Determine the [X, Y] coordinate at the center of the cell enclosing the given text.  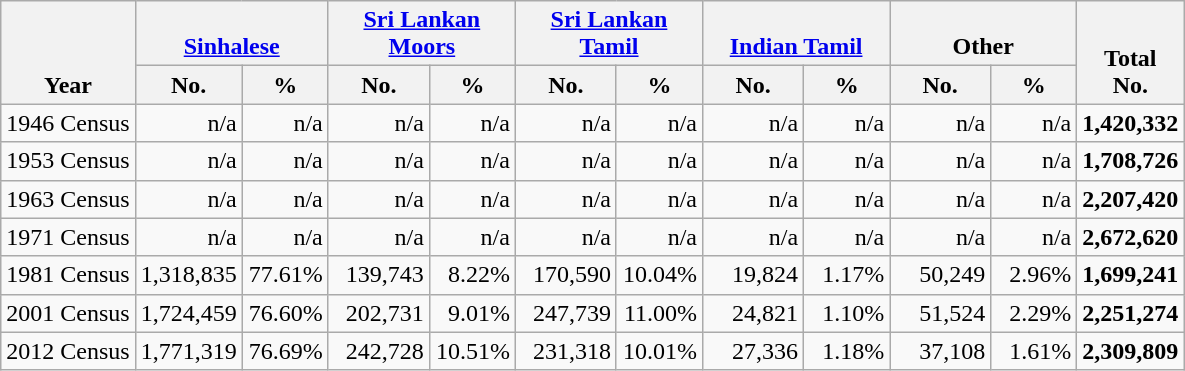
1,420,332 [1130, 123]
1.10% [847, 313]
1981 Census [68, 275]
19,824 [754, 275]
1963 Census [68, 199]
51,524 [940, 313]
1,771,319 [188, 351]
10.51% [472, 351]
9.01% [472, 313]
37,108 [940, 351]
1946 Census [68, 123]
10.04% [659, 275]
1.18% [847, 351]
2,207,420 [1130, 199]
1,724,459 [188, 313]
1971 Census [68, 237]
1953 Census [68, 161]
139,743 [378, 275]
2.96% [1034, 275]
1.61% [1034, 351]
231,318 [566, 351]
170,590 [566, 275]
2012 Census [68, 351]
8.22% [472, 275]
242,728 [378, 351]
2,251,274 [1130, 313]
24,821 [754, 313]
202,731 [378, 313]
27,336 [754, 351]
2001 Census [68, 313]
TotalNo. [1130, 52]
2,672,620 [1130, 237]
2,309,809 [1130, 351]
Indian Tamil [796, 34]
Sri Lankan Tamil [608, 34]
1.17% [847, 275]
11.00% [659, 313]
76.60% [285, 313]
10.01% [659, 351]
50,249 [940, 275]
1,318,835 [188, 275]
Other [984, 34]
247,739 [566, 313]
Sri Lankan Moors [422, 34]
2.29% [1034, 313]
1,699,241 [1130, 275]
Year [68, 52]
77.61% [285, 275]
1,708,726 [1130, 161]
Sinhalese [232, 34]
76.69% [285, 351]
